From the cell containing the given text, extract its center point as [x, y] coordinate. 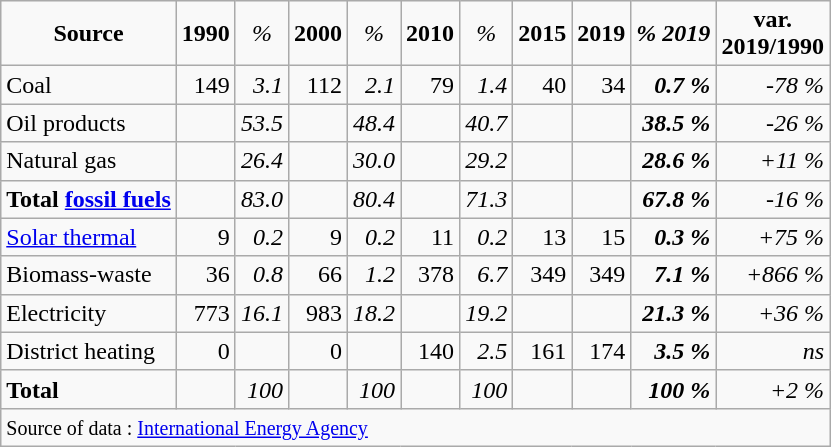
83.0 [262, 199]
% 2019 [674, 34]
53.5 [262, 123]
Total fossil fuels [89, 199]
2015 [542, 34]
2.5 [486, 351]
161 [542, 351]
District heating [89, 351]
71.3 [486, 199]
38.5 % [674, 123]
2000 [318, 34]
11 [430, 237]
0.8 [262, 275]
3.5 % [674, 351]
Total [89, 389]
30.0 [374, 161]
3.1 [262, 85]
var.2019/1990 [773, 34]
6.7 [486, 275]
0.3 % [674, 237]
36 [206, 275]
149 [206, 85]
0.7 % [674, 85]
7.1 % [674, 275]
-78 % [773, 85]
Source of data : International Energy Agency [416, 427]
34 [602, 85]
67.8 % [674, 199]
Electricity [89, 313]
48.4 [374, 123]
Solar thermal [89, 237]
16.1 [262, 313]
28.6 % [674, 161]
40.7 [486, 123]
+2 % [773, 389]
773 [206, 313]
Source [89, 34]
-16 % [773, 199]
2019 [602, 34]
Oil products [89, 123]
80.4 [374, 199]
2.1 [374, 85]
174 [602, 351]
-26 % [773, 123]
19.2 [486, 313]
100 % [674, 389]
15 [602, 237]
Biomass-waste [89, 275]
+36 % [773, 313]
1.2 [374, 275]
26.4 [262, 161]
ns [773, 351]
112 [318, 85]
983 [318, 313]
1990 [206, 34]
29.2 [486, 161]
140 [430, 351]
1.4 [486, 85]
79 [430, 85]
378 [430, 275]
Coal [89, 85]
21.3 % [674, 313]
18.2 [374, 313]
+11 % [773, 161]
40 [542, 85]
Natural gas [89, 161]
66 [318, 275]
2010 [430, 34]
13 [542, 237]
+75 % [773, 237]
+866 % [773, 275]
